Return [X, Y] of the center of cell containing provided text 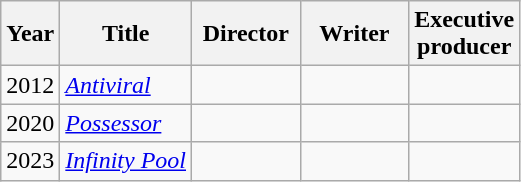
Infinity Pool [126, 161]
Writer [354, 34]
Possessor [126, 123]
Executiveproducer [464, 34]
2012 [30, 85]
Antiviral [126, 85]
2020 [30, 123]
2023 [30, 161]
Director [246, 34]
Year [30, 34]
Title [126, 34]
